For the text-containing cell, return its midpoint in [X, Y] coordinate format. 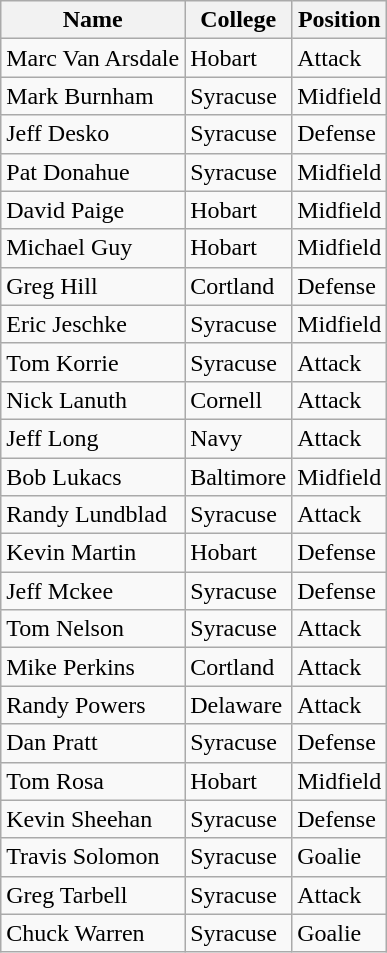
Delaware [238, 705]
Marc Van Arsdale [93, 58]
Bob Lukacs [93, 477]
Randy Lundblad [93, 515]
Baltimore [238, 477]
Eric Jeschke [93, 324]
Tom Nelson [93, 629]
David Paige [93, 210]
Navy [238, 438]
Cornell [238, 400]
College [238, 20]
Kevin Sheehan [93, 819]
Randy Powers [93, 705]
Nick Lanuth [93, 400]
Position [340, 20]
Michael Guy [93, 248]
Pat Donahue [93, 172]
Tom Rosa [93, 781]
Jeff Mckee [93, 591]
Mark Burnham [93, 96]
Kevin Martin [93, 553]
Chuck Warren [93, 933]
Greg Tarbell [93, 895]
Jeff Desko [93, 134]
Travis Solomon [93, 857]
Mike Perkins [93, 667]
Dan Pratt [93, 743]
Greg Hill [93, 286]
Tom Korrie [93, 362]
Jeff Long [93, 438]
Name [93, 20]
